Search for the cell housing the specified text and yield its [X, Y] center coordinate. 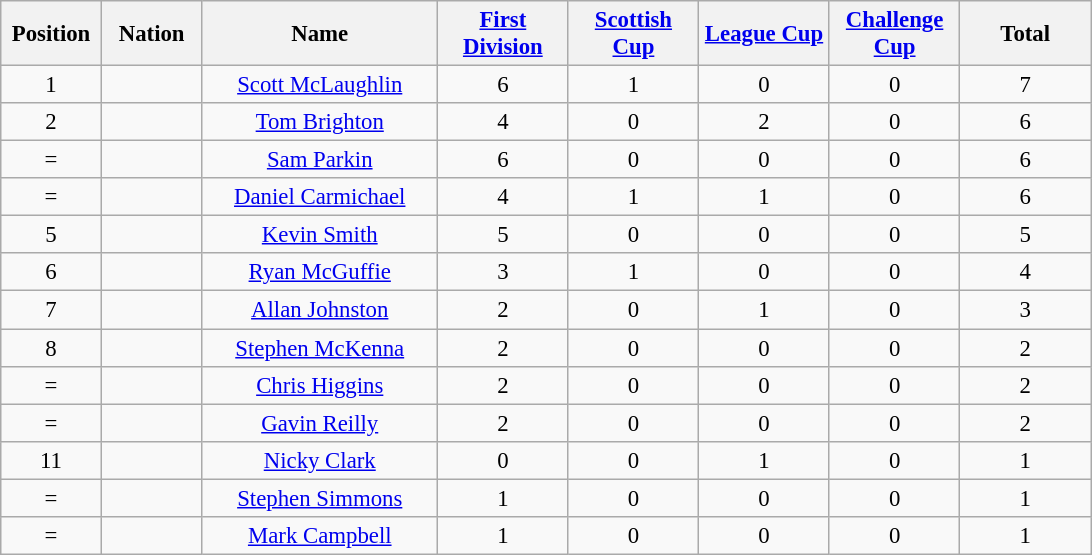
Position [52, 34]
Gavin Reilly [320, 423]
League Cup [764, 34]
Nation [152, 34]
Total [1026, 34]
11 [52, 460]
Allan Johnston [320, 310]
Daniel Carmichael [320, 197]
Scottish Cup [634, 34]
Nicky Clark [320, 460]
8 [52, 348]
Challenge Cup [894, 34]
First Division [504, 34]
Mark Campbell [320, 536]
Name [320, 34]
Kevin Smith [320, 235]
Stephen Simmons [320, 498]
Ryan McGuffie [320, 273]
Sam Parkin [320, 160]
Stephen McKenna [320, 348]
Chris Higgins [320, 385]
Tom Brighton [320, 122]
Scott McLaughlin [320, 85]
